Pinpoint the cell where the given text exists, returning its [X, Y] midpoint coordinate. 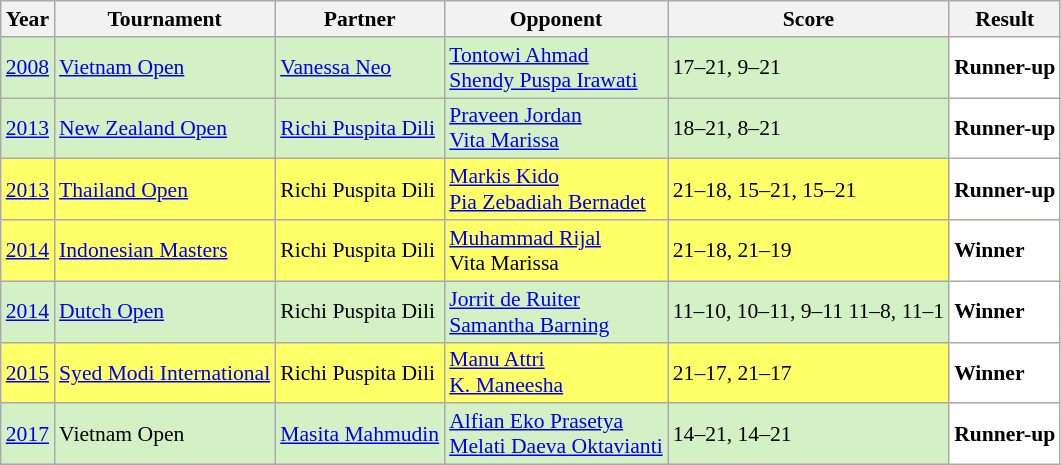
Vanessa Neo [360, 68]
Markis Kido Pia Zebadiah Bernadet [556, 190]
Tontowi Ahmad Shendy Puspa Irawati [556, 68]
21–18, 15–21, 15–21 [808, 190]
Opponent [556, 19]
17–21, 9–21 [808, 68]
18–21, 8–21 [808, 128]
Score [808, 19]
11–10, 10–11, 9–11 11–8, 11–1 [808, 312]
Masita Mahmudin [360, 434]
Result [1004, 19]
Manu Attri K. Maneesha [556, 372]
2017 [28, 434]
Partner [360, 19]
Thailand Open [164, 190]
2015 [28, 372]
21–17, 21–17 [808, 372]
Alfian Eko Prasetya Melati Daeva Oktavianti [556, 434]
Syed Modi International [164, 372]
Dutch Open [164, 312]
Indonesian Masters [164, 250]
Muhammad Rijal Vita Marissa [556, 250]
Praveen Jordan Vita Marissa [556, 128]
Jorrit de Ruiter Samantha Barning [556, 312]
2008 [28, 68]
14–21, 14–21 [808, 434]
21–18, 21–19 [808, 250]
New Zealand Open [164, 128]
Tournament [164, 19]
Year [28, 19]
